Find where the given text appears and provide that cell's center as [X, Y] coordinate. 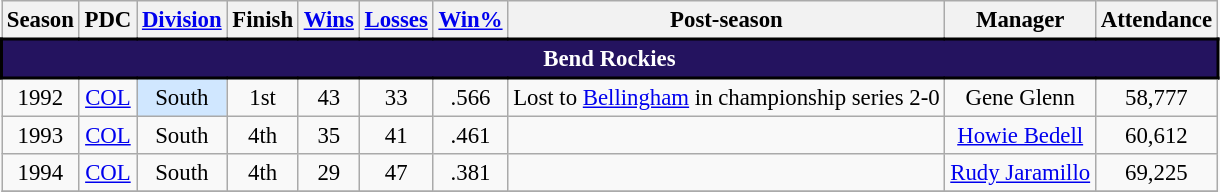
29 [328, 173]
Gene Glenn [1020, 97]
PDC [108, 20]
33 [396, 97]
41 [396, 136]
43 [328, 97]
1992 [41, 97]
Howie Bedell [1020, 136]
.381 [470, 173]
Losses [396, 20]
Wins [328, 20]
.566 [470, 97]
1st [262, 97]
Season [41, 20]
Division [182, 20]
Bend Rockies [610, 58]
Post-season [726, 20]
1993 [41, 136]
69,225 [1156, 173]
60,612 [1156, 136]
58,777 [1156, 97]
Attendance [1156, 20]
1994 [41, 173]
35 [328, 136]
Manager [1020, 20]
Rudy Jaramillo [1020, 173]
Lost to Bellingham in championship series 2-0 [726, 97]
.461 [470, 136]
47 [396, 173]
Finish [262, 20]
Win% [470, 20]
